Output the [x, y] coordinate of the center of the cell containing the given text.  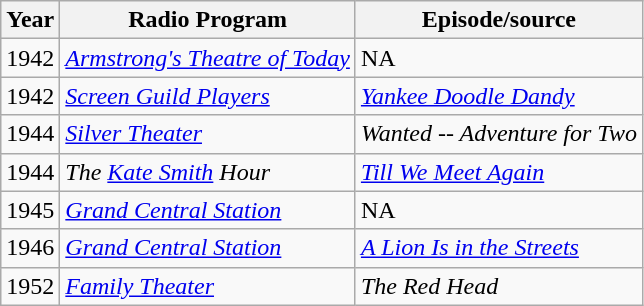
1945 [30, 210]
Till We Meet Again [498, 172]
Yankee Doodle Dandy [498, 96]
Wanted -- Adventure for Two [498, 134]
Silver Theater [208, 134]
1946 [30, 248]
Year [30, 20]
Radio Program [208, 20]
The Red Head [498, 286]
Screen Guild Players [208, 96]
Armstrong's Theatre of Today [208, 58]
A Lion Is in the Streets [498, 248]
1952 [30, 286]
Family Theater [208, 286]
Episode/source [498, 20]
The Kate Smith Hour [208, 172]
